From the cell containing the given text, extract its center point as [x, y] coordinate. 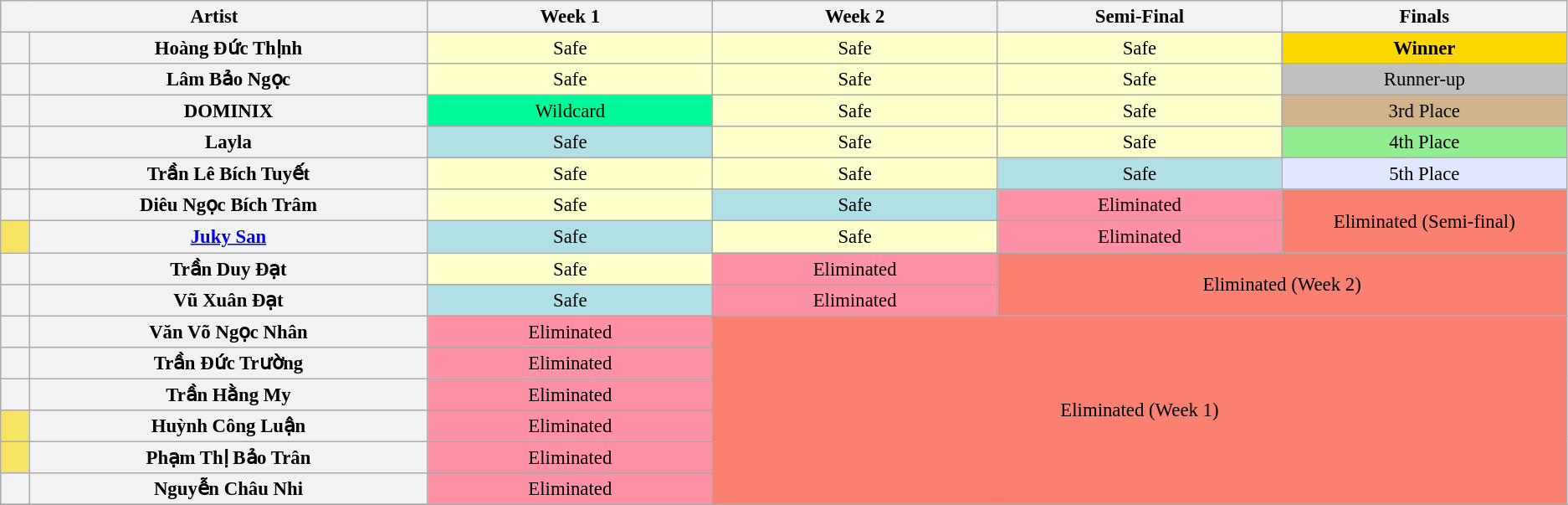
Finals [1424, 17]
3rd Place [1424, 111]
Eliminated (Semi-final) [1424, 221]
Artist [214, 17]
Week 2 [854, 17]
Trần Hằng My [228, 394]
Winner [1424, 49]
Week 1 [570, 17]
5th Place [1424, 174]
Semi-Final [1140, 17]
Lâm Bảo Ngọc [228, 80]
Eliminated (Week 2) [1282, 285]
Trần Đức Trường [228, 363]
Hoàng Đức Thịnh [228, 49]
Nguyễn Châu Nhi [228, 489]
4th Place [1424, 142]
Vũ Xuân Đạt [228, 300]
Văn Võ Ngọc Nhân [228, 332]
Trần Lê Bích Tuyết [228, 174]
Huỳnh Công Luận [228, 426]
Runner-up [1424, 80]
Eliminated (Week 1) [1140, 410]
Diêu Ngọc Bích Trâm [228, 205]
Wildcard [570, 111]
DOMINIX [228, 111]
Layla [228, 142]
Trần Duy Đạt [228, 269]
Juky San [228, 237]
Phạm Thị Bảo Trân [228, 457]
